Detect which cell encompasses the target text, then output its [x, y] center coordinate. 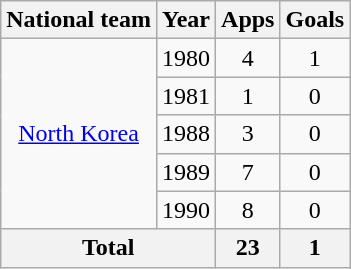
8 [248, 210]
3 [248, 134]
4 [248, 58]
North Korea [79, 134]
1980 [186, 58]
Total [108, 248]
Goals [315, 20]
23 [248, 248]
1981 [186, 96]
1988 [186, 134]
1989 [186, 172]
Year [186, 20]
7 [248, 172]
National team [79, 20]
1990 [186, 210]
Apps [248, 20]
